Output the [x, y] coordinate of the center of the cell containing the given text.  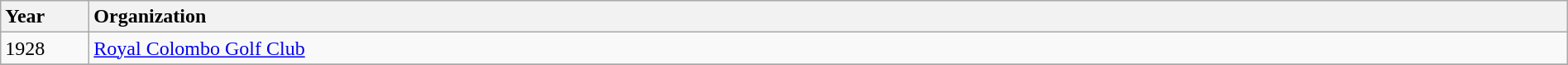
Royal Colombo Golf Club [829, 48]
Organization [829, 17]
1928 [45, 48]
Year [45, 17]
